Determine the [X, Y] coordinate at the center of the cell enclosing the given text.  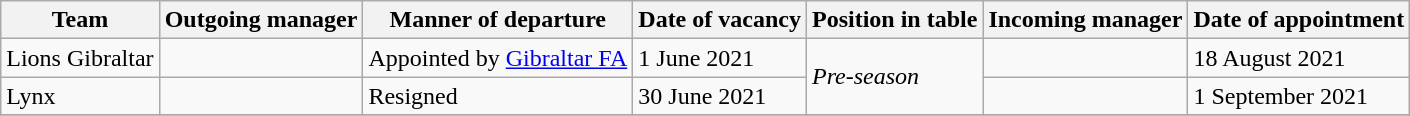
Team [80, 20]
Date of appointment [1299, 20]
Position in table [894, 20]
1 June 2021 [720, 58]
Resigned [498, 96]
30 June 2021 [720, 96]
Outgoing manager [261, 20]
Incoming manager [1086, 20]
Manner of departure [498, 20]
18 August 2021 [1299, 58]
Date of vacancy [720, 20]
1 September 2021 [1299, 96]
Appointed by Gibraltar FA [498, 58]
Lynx [80, 96]
Pre-season [894, 77]
Lions Gibraltar [80, 58]
